Pinpoint the cell where the given text exists, returning its (X, Y) midpoint coordinate. 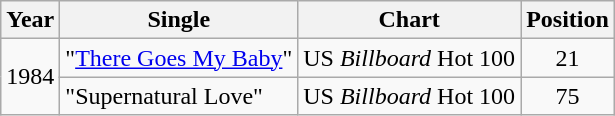
21 (568, 58)
"There Goes My Baby" (179, 58)
Chart (410, 20)
Position (568, 20)
"Supernatural Love" (179, 96)
Single (179, 20)
75 (568, 96)
Year (30, 20)
1984 (30, 77)
